From the cell containing the given text, extract its center point as (x, y) coordinate. 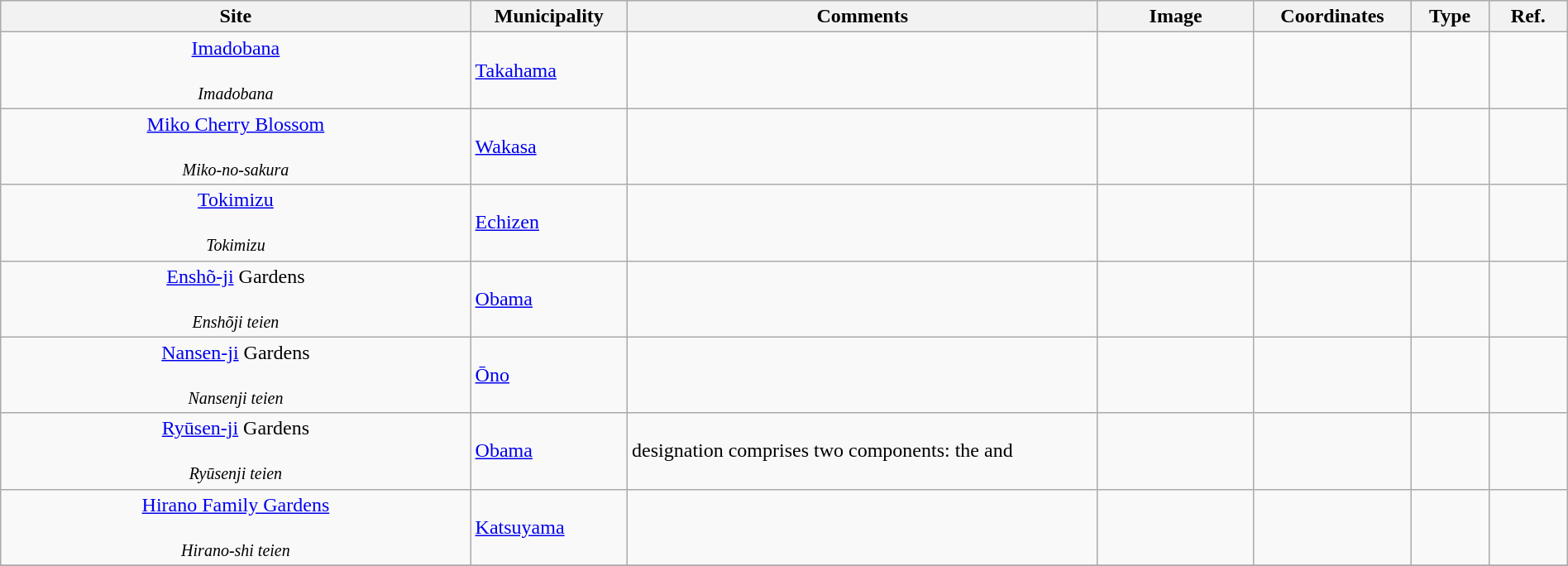
Katsuyama (549, 527)
Takahama (549, 70)
Ryūsen-ji GardensRyūsenji teien (236, 451)
Echizen (549, 223)
TokimizuTokimizu (236, 223)
Municipality (549, 17)
Ōno (549, 375)
Enshõ-ji GardensEnshõji teien (236, 299)
Comments (863, 17)
Ref. (1528, 17)
designation comprises two components: the and (863, 451)
ImadobanaImadobana (236, 70)
Image (1176, 17)
Nansen-ji GardensNansenji teien (236, 375)
Site (236, 17)
Wakasa (549, 146)
Type (1451, 17)
Coordinates (1331, 17)
Hirano Family GardensHirano-shi teien (236, 527)
Miko Cherry BlossomMiko-no-sakura (236, 146)
